Capture the cell that displays the provided text and extract its [X, Y] central coordinate. 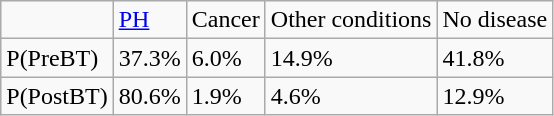
12.9% [495, 96]
Cancer [226, 20]
80.6% [150, 96]
4.6% [351, 96]
6.0% [226, 58]
41.8% [495, 58]
No disease [495, 20]
14.9% [351, 58]
Other conditions [351, 20]
37.3% [150, 58]
P(PostBT) [57, 96]
1.9% [226, 96]
P(PreBT) [57, 58]
PH [150, 20]
